From the cell containing the given text, extract its center point as (x, y) coordinate. 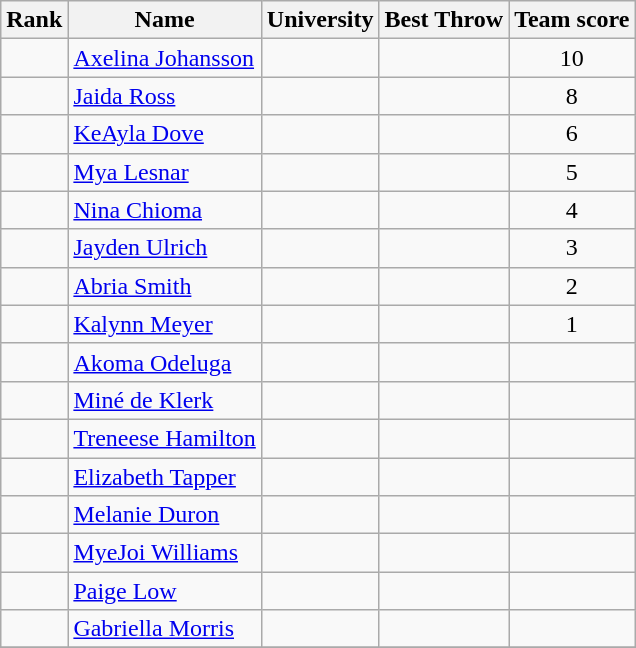
Gabriella Morris (164, 629)
Axelina Johansson (164, 58)
Paige Low (164, 591)
1 (572, 324)
Miné de Klerk (164, 400)
2 (572, 286)
8 (572, 96)
Elizabeth Tapper (164, 477)
Akoma Odeluga (164, 362)
4 (572, 210)
5 (572, 172)
Best Throw (444, 20)
Kalynn Meyer (164, 324)
Rank (34, 20)
Name (164, 20)
Jaida Ross (164, 96)
Mya Lesnar (164, 172)
Abria Smith (164, 286)
KeAyla Dove (164, 134)
3 (572, 248)
6 (572, 134)
Melanie Duron (164, 515)
Treneese Hamilton (164, 438)
Jayden Ulrich (164, 248)
MyeJoi Williams (164, 553)
University (320, 20)
Team score (572, 20)
Nina Chioma (164, 210)
10 (572, 58)
